Provide the (x, y) coordinate of the cell's center where the given text is located.  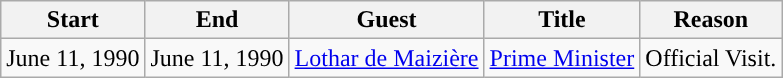
Start (73, 20)
Guest (386, 20)
Official Visit. (711, 58)
Title (562, 20)
Lothar de Maizière (386, 58)
Prime Minister (562, 58)
End (217, 20)
Reason (711, 20)
